Return [x, y] of the center of cell containing provided text 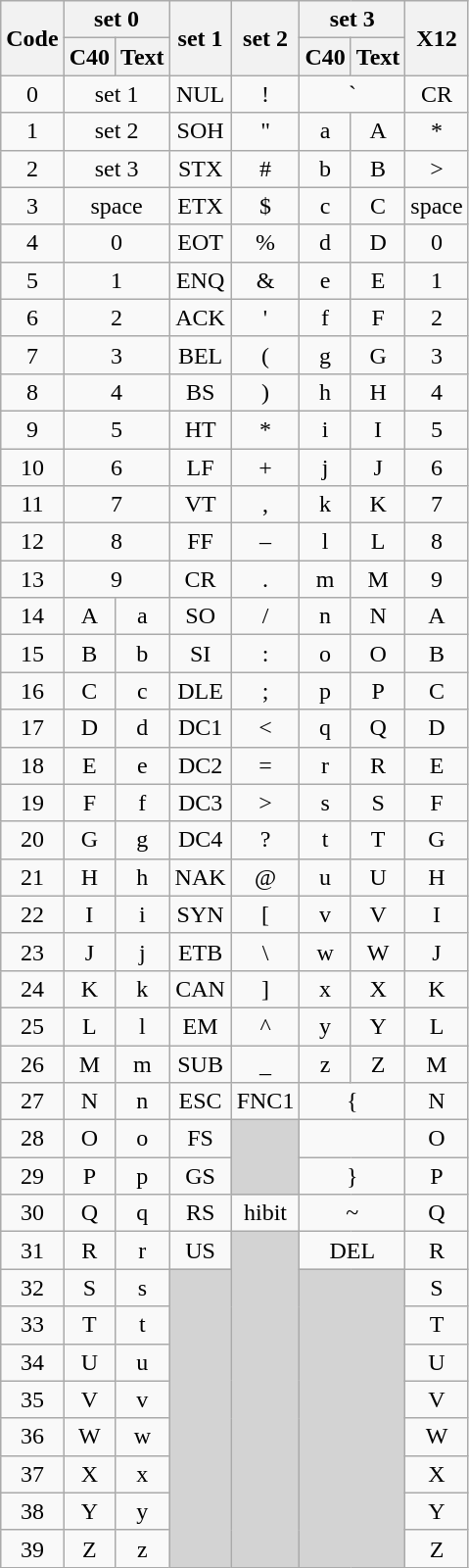
# [265, 169]
Code [32, 38]
SYN [200, 914]
17 [32, 728]
ENQ [200, 280]
set 0 [117, 20]
] [265, 989]
37 [32, 1474]
STX [200, 169]
, [265, 505]
33 [32, 1325]
CAN [200, 989]
SOH [200, 131]
VT [200, 505]
25 [32, 1026]
12 [32, 542]
27 [32, 1102]
19 [32, 803]
EOT [200, 243]
DC4 [200, 840]
LF [200, 467]
30 [32, 1213]
14 [32, 616]
; [265, 691]
26 [32, 1063]
+ [265, 467]
11 [32, 505]
SUB [200, 1063]
@ [265, 877]
FS [200, 1139]
NUL [200, 94]
{ [352, 1102]
38 [32, 1511]
) [265, 392]
! [265, 94]
ETB [200, 952]
DC1 [200, 728]
` [352, 94]
? [265, 840]
$ [265, 206]
SI [200, 654]
" [265, 131]
hibit [265, 1213]
_ [265, 1063]
24 [32, 989]
ETX [200, 206]
16 [32, 691]
34 [32, 1362]
13 [32, 579]
\ [265, 952]
FNC1 [265, 1102]
US [200, 1250]
[ [265, 914]
ACK [200, 318]
X12 [437, 38]
: [265, 654]
HT [200, 429]
DC2 [200, 765]
/ [265, 616]
BS [200, 392]
28 [32, 1139]
DC3 [200, 803]
36 [32, 1437]
FF [200, 542]
GS [200, 1176]
15 [32, 654]
21 [32, 877]
~ [352, 1213]
– [265, 542]
^ [265, 1026]
ESC [200, 1102]
& [265, 280]
18 [32, 765]
RS [200, 1213]
32 [32, 1288]
BEL [200, 355]
29 [32, 1176]
( [265, 355]
< [265, 728]
DLE [200, 691]
= [265, 765]
EM [200, 1026]
% [265, 243]
39 [32, 1548]
SO [200, 616]
10 [32, 467]
' [265, 318]
NAK [200, 877]
22 [32, 914]
23 [32, 952]
. [265, 579]
DEL [352, 1250]
31 [32, 1250]
20 [32, 840]
} [352, 1176]
35 [32, 1399]
